Provide the (X, Y) coordinate of the cell's center where the given text is located.  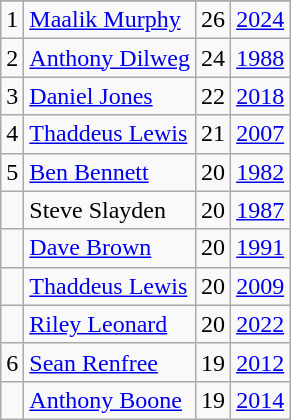
Anthony Boone (110, 400)
Maalik Murphy (110, 20)
4 (12, 134)
1 (12, 20)
2024 (260, 20)
24 (214, 58)
1982 (260, 172)
Riley Leonard (110, 324)
2012 (260, 362)
3 (12, 96)
Anthony Dilweg (110, 58)
Steve Slayden (110, 210)
22 (214, 96)
1988 (260, 58)
2014 (260, 400)
Sean Renfree (110, 362)
2007 (260, 134)
Dave Brown (110, 248)
2 (12, 58)
5 (12, 172)
6 (12, 362)
21 (214, 134)
2022 (260, 324)
1991 (260, 248)
2018 (260, 96)
Daniel Jones (110, 96)
1987 (260, 210)
26 (214, 20)
Ben Bennett (110, 172)
2009 (260, 286)
